Detect which cell encompasses the target text, then output its [x, y] center coordinate. 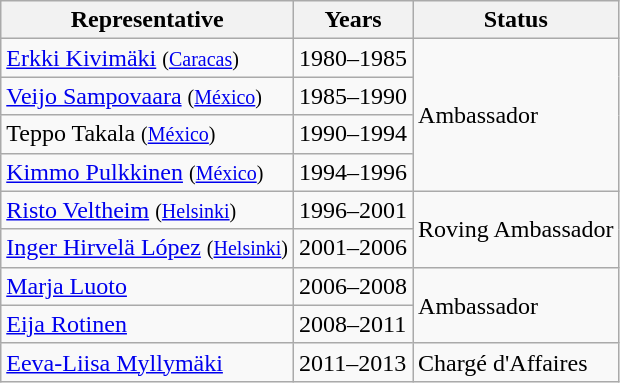
2001–2006 [354, 248]
1996–2001 [354, 210]
Status [516, 20]
1985–1990 [354, 96]
Veijo Sampovaara (México) [148, 96]
Risto Veltheim (Helsinki) [148, 210]
1994–1996 [354, 172]
2006–2008 [354, 286]
Kimmo Pulkkinen (México) [148, 172]
Chargé d'Affaires [516, 362]
Teppo Takala (México) [148, 134]
Inger Hirvelä López (Helsinki) [148, 248]
2008–2011 [354, 324]
Marja Luoto [148, 286]
Representative [148, 20]
Roving Ambassador [516, 229]
1980–1985 [354, 58]
Erkki Kivimäki (Caracas) [148, 58]
Eija Rotinen [148, 324]
Eeva-Liisa Myllymäki [148, 362]
2011–2013 [354, 362]
Years [354, 20]
1990–1994 [354, 134]
